Find where the given text appears and provide that cell's center as [x, y] coordinate. 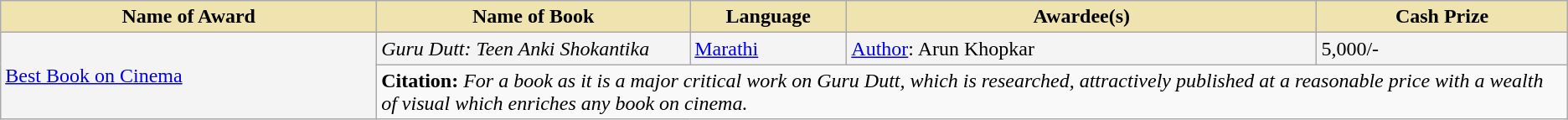
5,000/- [1442, 49]
Guru Dutt: Teen Anki Shokantika [534, 49]
Best Book on Cinema [189, 76]
Name of Award [189, 17]
Marathi [769, 49]
Name of Book [534, 17]
Awardee(s) [1082, 17]
Cash Prize [1442, 17]
Author: Arun Khopkar [1082, 49]
Language [769, 17]
